Find where the given text appears and provide that cell's center as [x, y] coordinate. 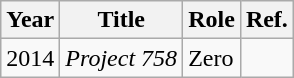
2014 [30, 58]
Project 758 [122, 58]
Title [122, 20]
Year [30, 20]
Ref. [266, 20]
Role [212, 20]
Zero [212, 58]
